Capture the cell that displays the provided text and extract its [x, y] central coordinate. 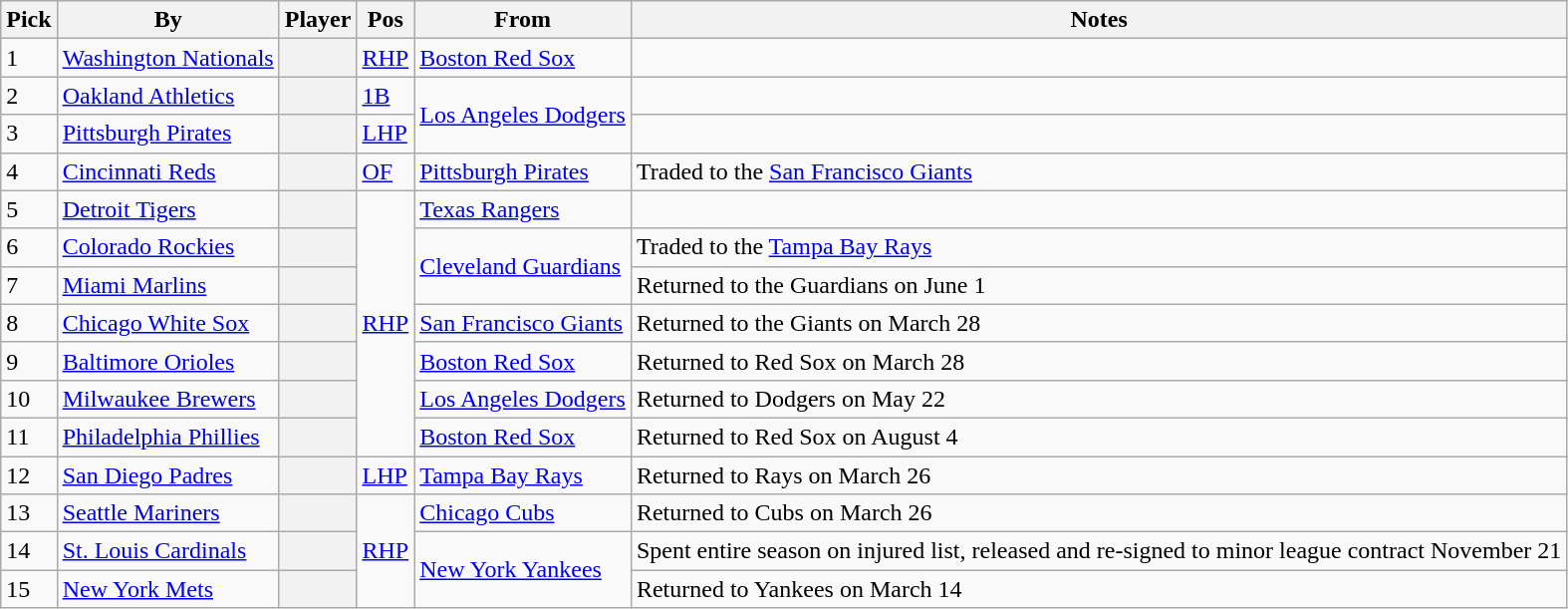
By [167, 20]
OF [386, 171]
Milwaukee Brewers [167, 399]
Traded to the Tampa Bay Rays [1098, 247]
Returned to Red Sox on March 28 [1098, 361]
13 [29, 513]
14 [29, 551]
Chicago Cubs [523, 513]
Cleveland Guardians [523, 266]
Returned to the Giants on March 28 [1098, 323]
Returned to Rays on March 26 [1098, 475]
Chicago White Sox [167, 323]
San Francisco Giants [523, 323]
Pos [386, 20]
Returned to Cubs on March 26 [1098, 513]
10 [29, 399]
4 [29, 171]
Oakland Athletics [167, 96]
3 [29, 134]
1B [386, 96]
2 [29, 96]
Miami Marlins [167, 285]
Traded to the San Francisco Giants [1098, 171]
7 [29, 285]
Texas Rangers [523, 209]
11 [29, 437]
Colorado Rockies [167, 247]
6 [29, 247]
8 [29, 323]
12 [29, 475]
Returned to Red Sox on August 4 [1098, 437]
Baltimore Orioles [167, 361]
Detroit Tigers [167, 209]
San Diego Padres [167, 475]
New York Yankees [523, 570]
Player [318, 20]
Washington Nationals [167, 58]
Tampa Bay Rays [523, 475]
Notes [1098, 20]
Seattle Mariners [167, 513]
Returned to Yankees on March 14 [1098, 589]
Spent entire season on injured list, released and re-signed to minor league contract November 21 [1098, 551]
Returned to the Guardians on June 1 [1098, 285]
15 [29, 589]
Pick [29, 20]
St. Louis Cardinals [167, 551]
9 [29, 361]
Cincinnati Reds [167, 171]
5 [29, 209]
New York Mets [167, 589]
Philadelphia Phillies [167, 437]
1 [29, 58]
From [523, 20]
Returned to Dodgers on May 22 [1098, 399]
